For the text-containing cell, return its midpoint in (x, y) coordinate format. 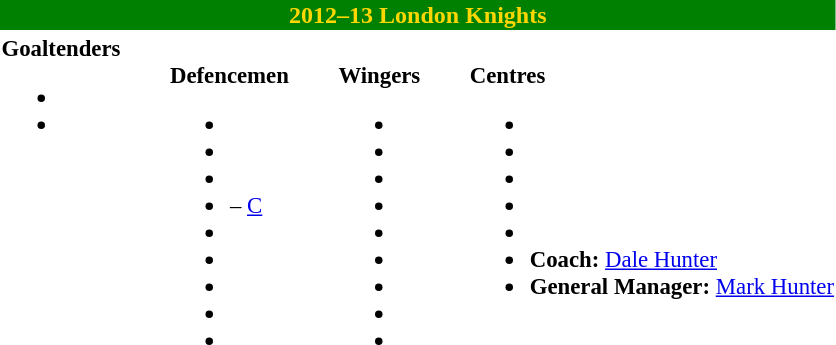
2012–13 London Knights (418, 15)
